Output the (X, Y) coordinate of the center of the cell containing the given text.  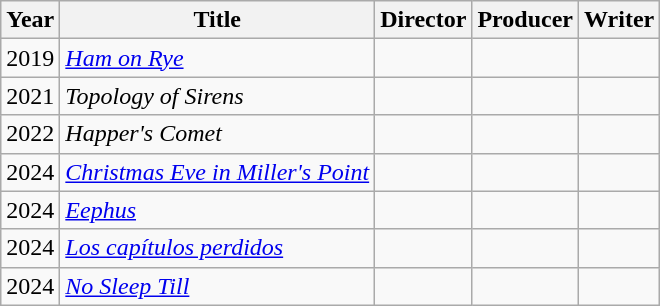
Ham on Rye (218, 58)
Happer's Comet (218, 134)
Year (30, 20)
Eephus (218, 210)
Director (424, 20)
Christmas Eve in Miller's Point (218, 172)
Producer (526, 20)
Title (218, 20)
2019 (30, 58)
Los capítulos perdidos (218, 248)
Topology of Sirens (218, 96)
No Sleep Till (218, 286)
Writer (620, 20)
2021 (30, 96)
2022 (30, 134)
